Find where the given text appears and provide that cell's center as (X, Y) coordinate. 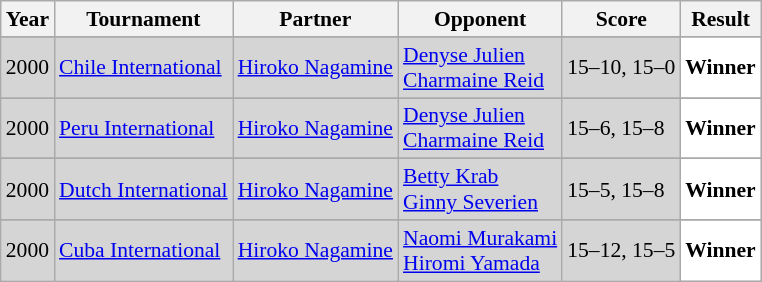
Betty Krab Ginny Severien (480, 190)
15–6, 15–8 (621, 128)
Score (621, 19)
Naomi Murakami Hiromi Yamada (480, 250)
Year (28, 19)
15–12, 15–5 (621, 250)
Partner (316, 19)
Opponent (480, 19)
15–10, 15–0 (621, 68)
Peru International (144, 128)
15–5, 15–8 (621, 190)
Cuba International (144, 250)
Dutch International (144, 190)
Chile International (144, 68)
Tournament (144, 19)
Result (720, 19)
